Provide the (X, Y) coordinate of the cell's center where the given text is located.  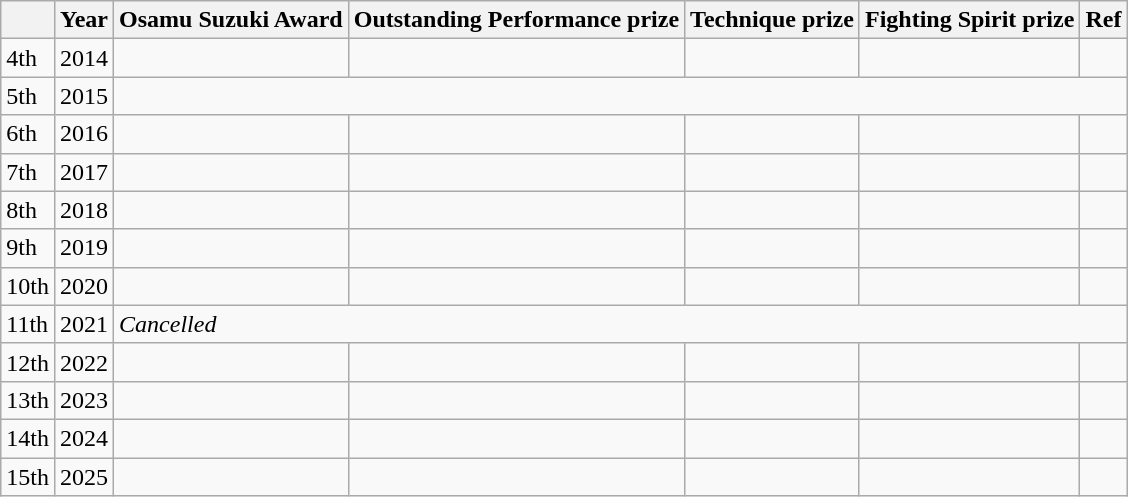
Osamu Suzuki Award (232, 20)
15th (28, 477)
Cancelled (620, 324)
6th (28, 134)
10th (28, 286)
2023 (84, 400)
14th (28, 438)
12th (28, 362)
9th (28, 248)
2020 (84, 286)
Year (84, 20)
2021 (84, 324)
2018 (84, 210)
2024 (84, 438)
2017 (84, 172)
8th (28, 210)
2016 (84, 134)
2022 (84, 362)
5th (28, 96)
11th (28, 324)
Fighting Spirit prize (969, 20)
2014 (84, 58)
2019 (84, 248)
4th (28, 58)
7th (28, 172)
13th (28, 400)
Ref (1104, 20)
2015 (84, 96)
2025 (84, 477)
Outstanding Performance prize (516, 20)
Technique prize (772, 20)
